Output the (x, y) coordinate of the center of the cell containing the given text.  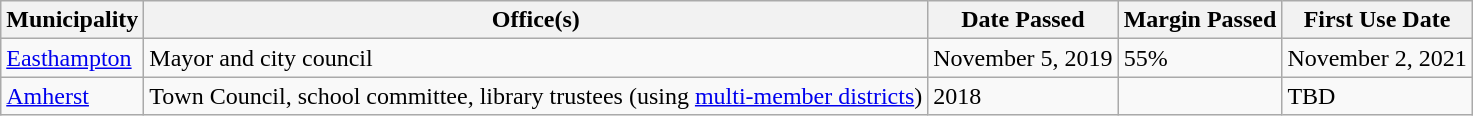
Margin Passed (1200, 20)
Easthampton (72, 58)
Town Council, school committee, library trustees (using multi-member districts) (536, 96)
November 5, 2019 (1023, 58)
Mayor and city council (536, 58)
Office(s) (536, 20)
Municipality (72, 20)
Amherst (72, 96)
Date Passed (1023, 20)
2018 (1023, 96)
First Use Date (1377, 20)
TBD (1377, 96)
November 2, 2021 (1377, 58)
55% (1200, 58)
